Pinpoint the cell where the given text exists, returning its [x, y] midpoint coordinate. 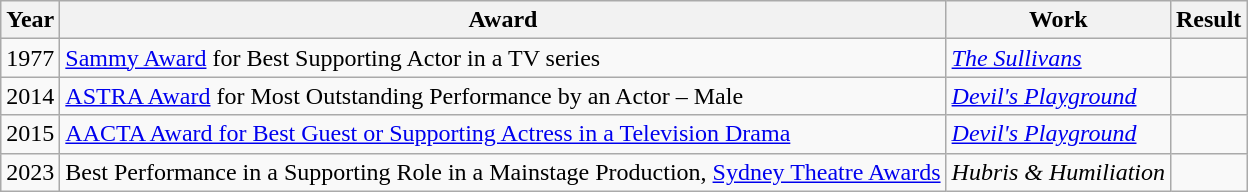
AACTA Award for Best Guest or Supporting Actress in a Television Drama [503, 134]
Hubris & Humiliation [1058, 172]
2023 [30, 172]
Year [30, 20]
The Sullivans [1058, 58]
Best Performance in a Supporting Role in a Mainstage Production, Sydney Theatre Awards [503, 172]
Sammy Award for Best Supporting Actor in a TV series [503, 58]
Result [1208, 20]
Work [1058, 20]
1977 [30, 58]
ASTRA Award for Most Outstanding Performance by an Actor – Male [503, 96]
2015 [30, 134]
2014 [30, 96]
Award [503, 20]
